Extract the (x, y) coordinate from the center of the cell holding the provided text.  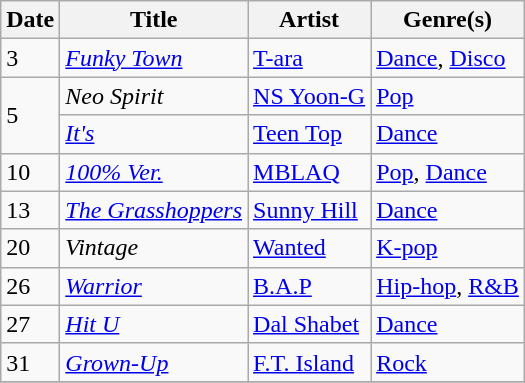
K-pop (448, 248)
MBLAQ (310, 172)
Funky Town (154, 58)
Pop (448, 96)
27 (30, 324)
3 (30, 58)
20 (30, 248)
Neo Spirit (154, 96)
The Grasshoppers (154, 210)
Teen Top (310, 134)
NS Yoon-G (310, 96)
100% Ver. (154, 172)
Hip-hop, R&B (448, 286)
Wanted (310, 248)
It's (154, 134)
Rock (448, 362)
31 (30, 362)
5 (30, 115)
T-ara (310, 58)
Dal Shabet (310, 324)
Genre(s) (448, 20)
10 (30, 172)
Date (30, 20)
Vintage (154, 248)
Hit U (154, 324)
F.T. Island (310, 362)
Warrior (154, 286)
Title (154, 20)
26 (30, 286)
Grown-Up (154, 362)
Pop, Dance (448, 172)
Sunny Hill (310, 210)
B.A.P (310, 286)
13 (30, 210)
Artist (310, 20)
Dance, Disco (448, 58)
